Locate the cell with the specified text and output its [X, Y] center coordinate. 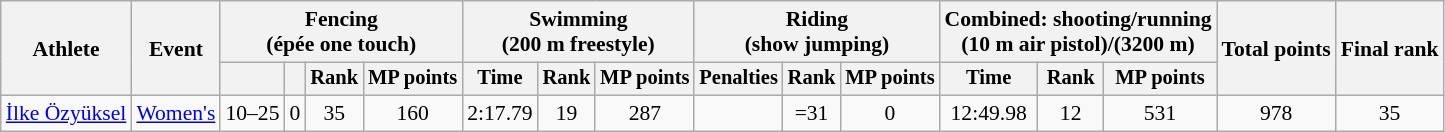
Women's [176, 114]
Total points [1276, 48]
Penalties [738, 79]
Swimming(200 m freestyle) [578, 32]
Riding(show jumping) [816, 32]
10–25 [252, 114]
12 [1071, 114]
Combined: shooting/running(10 m air pistol)/(3200 m) [1078, 32]
=31 [812, 114]
160 [412, 114]
Event [176, 48]
İlke Özyüksel [66, 114]
287 [644, 114]
Fencing(épée one touch) [341, 32]
978 [1276, 114]
Athlete [66, 48]
19 [567, 114]
2:17.79 [500, 114]
Final rank [1390, 48]
12:49.98 [988, 114]
531 [1160, 114]
